Identify which cell holds the provided text, then report its [X, Y] central coordinate. 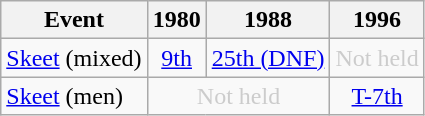
T-7th [377, 96]
9th [176, 58]
1988 [268, 20]
25th (DNF) [268, 58]
Skeet (men) [74, 96]
1980 [176, 20]
Event [74, 20]
1996 [377, 20]
Skeet (mixed) [74, 58]
